Identify which cell holds the provided text, then report its (x, y) central coordinate. 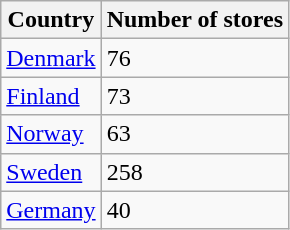
76 (195, 58)
Number of stores (195, 20)
Germany (51, 210)
63 (195, 134)
73 (195, 96)
Sweden (51, 172)
258 (195, 172)
Country (51, 20)
40 (195, 210)
Finland (51, 96)
Norway (51, 134)
Denmark (51, 58)
